Output the [X, Y] coordinate of the center of the cell containing the given text.  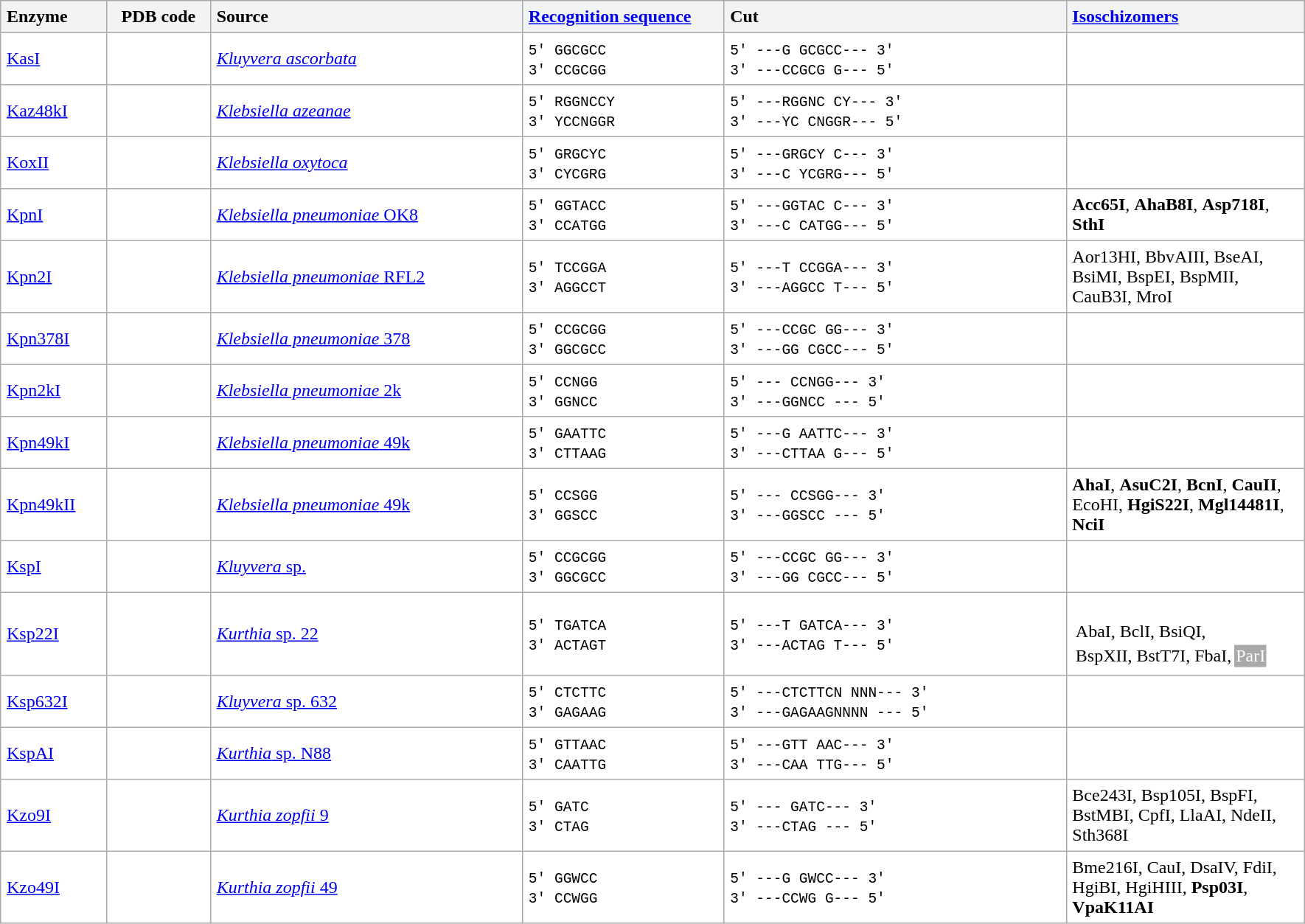
AhaI, AsuC2I, BcnI, CauII, EcoHI, HgiS22I, Mgl14481I, NciI [1186, 504]
BspXII, BstT7I, FbaI, [1153, 656]
Enzyme [54, 17]
Ksp632I [54, 701]
5' ---GGTAC C--- 3' 3' ---C CATGG--- 5' [895, 215]
5' GTTAAC 3' CAATTG [624, 753]
Kzo9I [54, 816]
5' CCSGG 3' GGSCC [624, 504]
5' ---G GCGCC--- 3' 3' ---CCGCG G--- 5' [895, 58]
KoxII [54, 162]
Bce243I, Bsp105I, BspFI, BstMBI, CpfI, LlaAI, NdeII, Sth368I [1186, 816]
Ksp22I [54, 633]
KpnI [54, 215]
Kpn49kII [54, 504]
Klebsiella pneumoniae OK8 [366, 215]
Bme216I, CauI, DsaIV, FdiI, HgiBI, HgiHIII, Psp03I, VpaK11AI [1186, 887]
Source [366, 17]
5' TCCGGA 3' AGGCCT [624, 277]
5' ---T GATCA--- 3' 3' ---ACTAG T--- 5' [895, 633]
KspI [54, 566]
5' ---T CCGGA--- 3' 3' ---AGGCC T--- 5' [895, 277]
Kluyvera ascorbata [366, 58]
5' GAATTC 3' CTTAAG [624, 442]
Klebsiella pneumoniae 2k [366, 390]
5' ---G GWCC--- 3' 3' ---CCWG G--- 5' [895, 887]
KspAI [54, 753]
5' TGATCA 3' ACTAGT [624, 633]
Klebsiella pneumoniae RFL2 [366, 277]
5' --- GATC--- 3' 3' ---CTAG --- 5' [895, 816]
Kurthia zopfii 49 [366, 887]
Kurthia sp. 22 [366, 633]
Kurthia sp. N88 [366, 753]
Kluyvera sp. 632 [366, 701]
KasI [54, 58]
Klebsiella pneumoniae 378 [366, 338]
5' ---GTT AAC--- 3' 3' ---CAA TTG--- 5' [895, 753]
5' GGTACC 3' CCATGG [624, 215]
PDB code [158, 17]
Kaz48kI [54, 111]
5' GATC 3' CTAG [624, 816]
5' ---CTCTTCN NNN--- 3' 3' ---GAGAAGNNNN --- 5' [895, 701]
AbaI, BclI, BsiQI, BspXII, BstT7I, FbaI, ParI [1186, 633]
5' --- CCSGG--- 3' 3' ---GGSCC --- 5' [895, 504]
5' ---GRGCY C--- 3' 3' ---C YCGRG--- 5' [895, 162]
Kpn49kI [54, 442]
Kpn378I [54, 338]
5' GRGCYC 3' CYCGRG [624, 162]
5' --- CCNGG--- 3' 3' ---GGNCC --- 5' [895, 390]
Kpn2kI [54, 390]
Kurthia zopfii 9 [366, 816]
Isoschizomers [1186, 17]
Aor13HI, BbvAIII, BseAI, BsiMI, BspEI, BspMII, CauB3I, MroI [1186, 277]
5' CTCTTC 3' GAGAAG [624, 701]
5' GGWCC 3' CCWGG [624, 887]
Kluyvera sp. [366, 566]
5' CCNGG 3' GGNCC [624, 390]
Kzo49I [54, 887]
5' GGCGCC 3' CCGCGG [624, 58]
Klebsiella azeanae [366, 111]
5' RGGNCCY 3' YCCNGGR [624, 111]
Acc65I, AhaB8I, Asp718I, SthI [1186, 215]
5' ---G AATTC--- 3' 3' ---CTTAA G--- 5' [895, 442]
Kpn2I [54, 277]
Klebsiella oxytoca [366, 162]
5' ---RGGNC CY--- 3' 3' ---YC CNGGR--- 5' [895, 111]
Cut [895, 17]
Recognition sequence [624, 17]
ParI [1250, 656]
AbaI, BclI, BsiQI, [1153, 632]
